Provide the (x, y) coordinate of the cell's center where the given text is located.  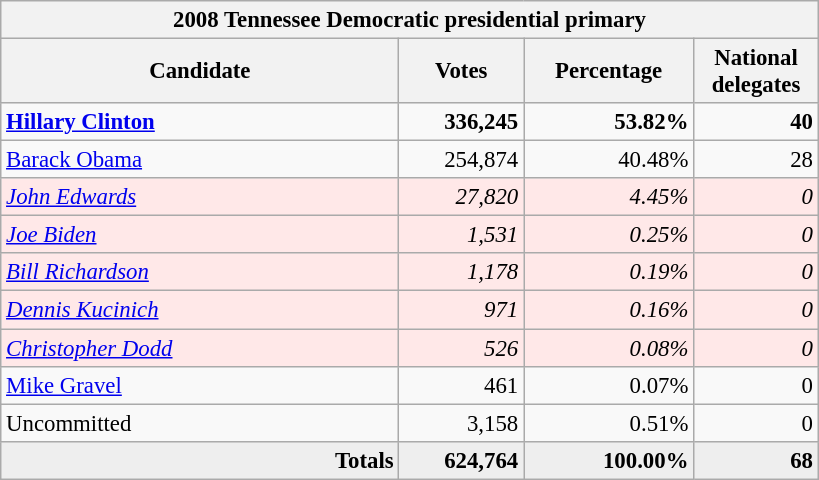
Christopher Dodd (200, 348)
0.16% (609, 310)
Barack Obama (200, 160)
40.48% (609, 160)
0.19% (609, 273)
0.08% (609, 348)
68 (756, 460)
461 (462, 385)
Hillary Clinton (200, 122)
336,245 (462, 122)
Totals (200, 460)
Joe Biden (200, 235)
254,874 (462, 160)
0.07% (609, 385)
27,820 (462, 197)
28 (756, 160)
0.25% (609, 235)
1,178 (462, 273)
100.00% (609, 460)
971 (462, 310)
1,531 (462, 235)
Uncommitted (200, 423)
Mike Gravel (200, 385)
624,764 (462, 460)
2008 Tennessee Democratic presidential primary (410, 20)
Dennis Kucinich (200, 310)
4.45% (609, 197)
3,158 (462, 423)
53.82% (609, 122)
Percentage (609, 72)
Bill Richardson (200, 273)
0.51% (609, 423)
Votes (462, 72)
John Edwards (200, 197)
526 (462, 348)
National delegates (756, 72)
Candidate (200, 72)
40 (756, 122)
